Provide the (X, Y) coordinate of the cell's center where the given text is located.  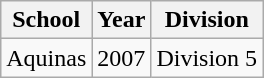
School (46, 20)
Division 5 (207, 58)
Aquinas (46, 58)
2007 (122, 58)
Year (122, 20)
Division (207, 20)
